Return the (x, y) coordinate for the center point of the cell that contains the specified text.  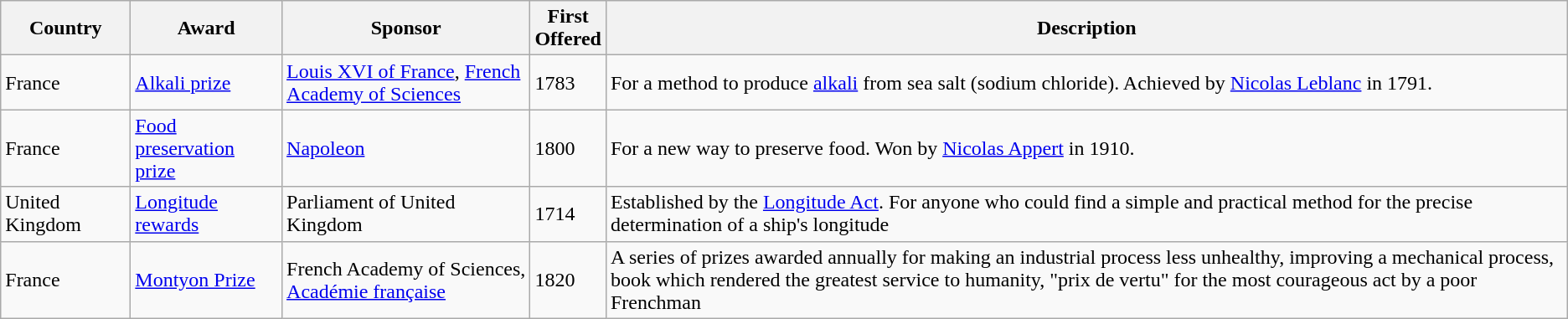
Louis XVI of France, French Academy of Sciences (406, 82)
Longitude rewards (206, 214)
United Kingdom (65, 214)
Established by the Longitude Act. For anyone who could find a simple and practical method for the precise determination of a ship's longitude (1086, 214)
French Academy of Sciences, Académie française (406, 280)
For a new way to preserve food. Won by Nicolas Appert in 1910. (1086, 148)
1800 (568, 148)
Sponsor (406, 28)
Description (1086, 28)
Napoleon (406, 148)
FirstOffered (568, 28)
Food preservation prize (206, 148)
Montyon Prize (206, 280)
1783 (568, 82)
1714 (568, 214)
For a method to produce alkali from sea salt (sodium chloride). Achieved by Nicolas Leblanc in 1791. (1086, 82)
Country (65, 28)
1820 (568, 280)
Alkali prize (206, 82)
Award (206, 28)
Parliament of United Kingdom (406, 214)
